Pinpoint the cell where the given text exists, returning its [X, Y] midpoint coordinate. 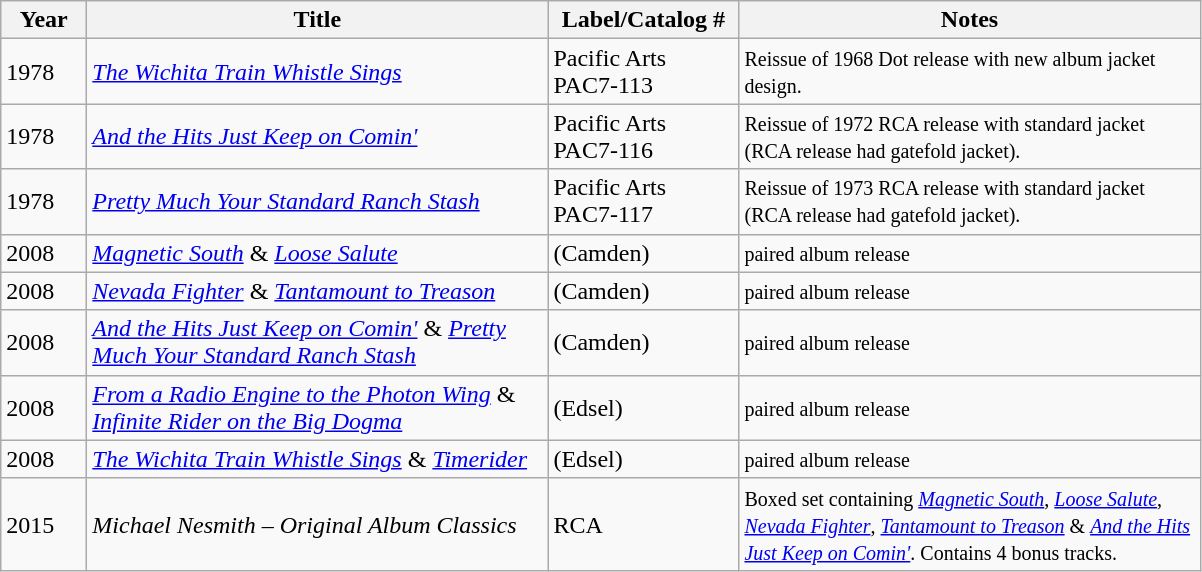
Reissue of 1968 Dot release with new album jacket design. [970, 72]
RCA [644, 524]
Pacific Arts PAC7-113 [644, 72]
And the Hits Just Keep on Comin' & Pretty Much Your Standard Ranch Stash [318, 342]
2015 [44, 524]
Pacific Arts PAC7-117 [644, 202]
Reissue of 1973 RCA release with standard jacket (RCA release had gatefold jacket). [970, 202]
The Wichita Train Whistle Sings & Timerider [318, 459]
And the Hits Just Keep on Comin' [318, 136]
Michael Nesmith – Original Album Classics [318, 524]
Boxed set containing Magnetic South, Loose Salute, Nevada Fighter, Tantamount to Treason & And the Hits Just Keep on Comin'. Contains 4 bonus tracks. [970, 524]
Notes [970, 20]
Pacific Arts PAC7-116 [644, 136]
Title [318, 20]
Pretty Much Your Standard Ranch Stash [318, 202]
Magnetic South & Loose Salute [318, 253]
Year [44, 20]
Nevada Fighter & Tantamount to Treason [318, 291]
Reissue of 1972 RCA release with standard jacket (RCA release had gatefold jacket). [970, 136]
From a Radio Engine to the Photon Wing & Infinite Rider on the Big Dogma [318, 408]
Label/Catalog # [644, 20]
The Wichita Train Whistle Sings [318, 72]
